Pinpoint the cell where the given text exists, returning its (X, Y) midpoint coordinate. 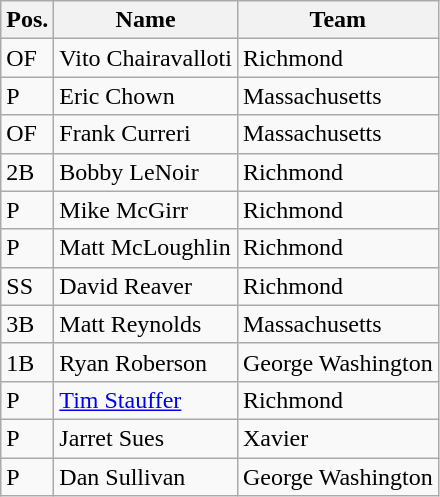
Jarret Sues (146, 438)
Eric Chown (146, 96)
Matt McLoughlin (146, 248)
Name (146, 20)
Mike McGirr (146, 210)
2B (28, 172)
SS (28, 286)
1B (28, 362)
Ryan Roberson (146, 362)
Team (338, 20)
Bobby LeNoir (146, 172)
Xavier (338, 438)
3B (28, 324)
Vito Chairavalloti (146, 58)
Tim Stauffer (146, 400)
Frank Curreri (146, 134)
Dan Sullivan (146, 477)
Matt Reynolds (146, 324)
Pos. (28, 20)
David Reaver (146, 286)
